Return [x, y] of the center of cell containing provided text 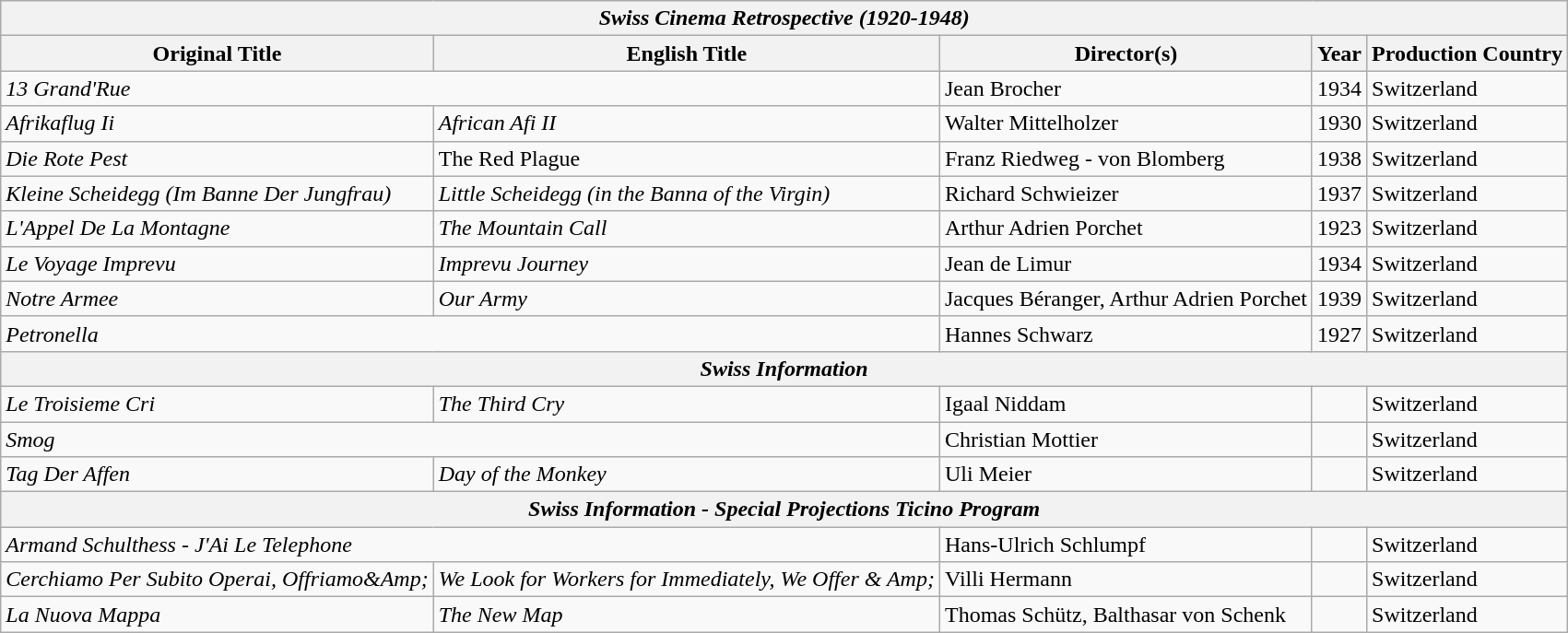
We Look for Workers for Immediately, We Offer & Amp; [686, 580]
1927 [1338, 334]
13 Grand'Rue [470, 88]
Franz Riedweg - von Blomberg [1126, 158]
African Afi II [686, 123]
Jacques Béranger, Arthur Adrien Porchet [1126, 299]
L'Appel De La Montagne [218, 229]
Little Scheidegg (in the Banna of the Virgin) [686, 193]
Jean Brocher [1126, 88]
Swiss Information [784, 369]
Hannes Schwarz [1126, 334]
Hans-Ulrich Schlumpf [1126, 545]
La Nuova Mappa [218, 615]
Uli Meier [1126, 475]
Our Army [686, 299]
The Red Plague [686, 158]
Swiss Information - Special Projections Ticino Program [784, 510]
Igaal Niddam [1126, 404]
Tag Der Affen [218, 475]
1938 [1338, 158]
Walter Mittelholzer [1126, 123]
The New Map [686, 615]
Armand Schulthess - J'Ai Le Telephone [470, 545]
1937 [1338, 193]
Director(s) [1126, 53]
Arthur Adrien Porchet [1126, 229]
Villi Hermann [1126, 580]
Year [1338, 53]
Cerchiamo Per Subito Operai, Offriamo&Amp; [218, 580]
Imprevu Journey [686, 264]
Christian Mottier [1126, 440]
Production Country [1468, 53]
Petronella [470, 334]
Original Title [218, 53]
1923 [1338, 229]
Le Voyage Imprevu [218, 264]
Notre Armee [218, 299]
Die Rote Pest [218, 158]
Jean de Limur [1126, 264]
Thomas Schütz, Balthasar von Schenk [1126, 615]
The Mountain Call [686, 229]
The Third Cry [686, 404]
Day of the Monkey [686, 475]
Smog [470, 440]
1939 [1338, 299]
Le Troisieme Cri [218, 404]
Richard Schwieizer [1126, 193]
Kleine Scheidegg (Im Banne Der Jungfrau) [218, 193]
Afrikaflug Ii [218, 123]
Swiss Cinema Retrospective (1920-1948) [784, 18]
English Title [686, 53]
1930 [1338, 123]
